Identify which cell holds the provided text, then report its (x, y) central coordinate. 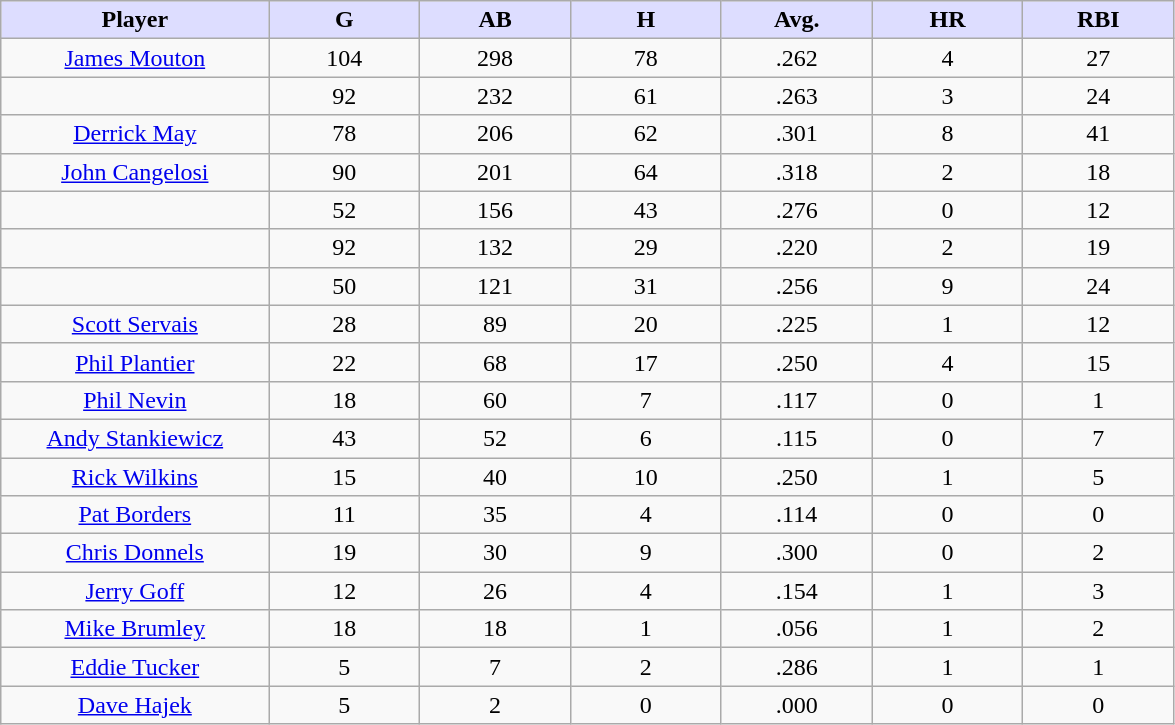
Rick Wilkins (135, 477)
232 (496, 96)
.056 (796, 629)
121 (496, 286)
41 (1098, 134)
8 (948, 134)
.117 (796, 400)
Mike Brumley (135, 629)
90 (344, 172)
28 (344, 324)
RBI (1098, 20)
22 (344, 362)
156 (496, 210)
6 (646, 438)
17 (646, 362)
.114 (796, 515)
HR (948, 20)
Dave Hajek (135, 705)
.263 (796, 96)
H (646, 20)
31 (646, 286)
Phil Plantier (135, 362)
62 (646, 134)
.262 (796, 58)
68 (496, 362)
.286 (796, 667)
.318 (796, 172)
20 (646, 324)
Phil Nevin (135, 400)
.256 (796, 286)
Player (135, 20)
James Mouton (135, 58)
50 (344, 286)
.300 (796, 553)
61 (646, 96)
Pat Borders (135, 515)
40 (496, 477)
.301 (796, 134)
11 (344, 515)
Jerry Goff (135, 591)
.276 (796, 210)
104 (344, 58)
AB (496, 20)
.000 (796, 705)
.115 (796, 438)
29 (646, 248)
64 (646, 172)
30 (496, 553)
.225 (796, 324)
G (344, 20)
John Cangelosi (135, 172)
132 (496, 248)
26 (496, 591)
206 (496, 134)
Scott Servais (135, 324)
298 (496, 58)
27 (1098, 58)
201 (496, 172)
.220 (796, 248)
35 (496, 515)
89 (496, 324)
60 (496, 400)
.154 (796, 591)
Andy Stankiewicz (135, 438)
Chris Donnels (135, 553)
Derrick May (135, 134)
Eddie Tucker (135, 667)
Avg. (796, 20)
10 (646, 477)
